For the text-containing cell, return its midpoint in (X, Y) coordinate format. 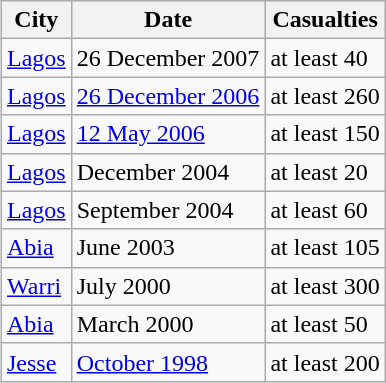
July 2000 (168, 286)
March 2000 (168, 324)
at least 50 (325, 324)
at least 150 (325, 134)
at least 200 (325, 362)
June 2003 (168, 248)
at least 300 (325, 286)
Date (168, 20)
at least 20 (325, 172)
Casualties (325, 20)
December 2004 (168, 172)
12 May 2006 (168, 134)
City (36, 20)
at least 60 (325, 210)
Warri (36, 286)
Jesse (36, 362)
26 December 2007 (168, 58)
October 1998 (168, 362)
at least 105 (325, 248)
at least 40 (325, 58)
September 2004 (168, 210)
26 December 2006 (168, 96)
at least 260 (325, 96)
